Provide the (x, y) coordinate of the cell's center where the given text is located.  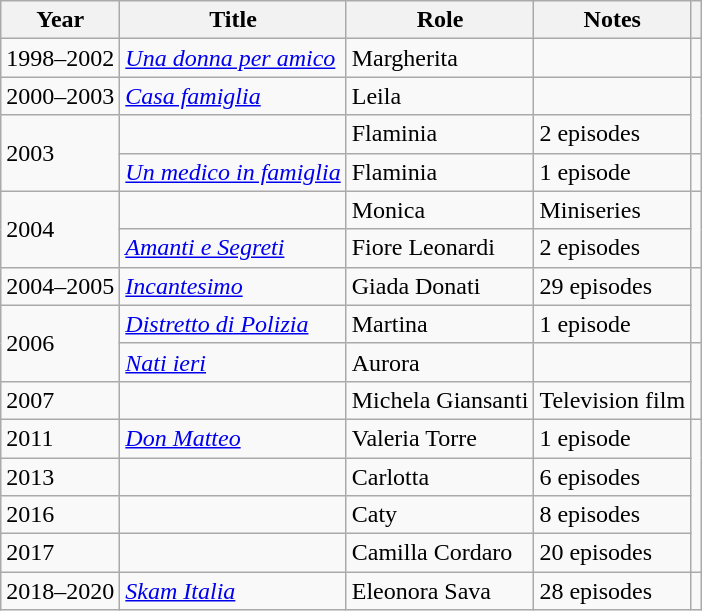
Skam Italia (233, 591)
Camilla Cordaro (440, 553)
Nati ieri (233, 362)
2003 (60, 153)
2013 (60, 477)
Amanti e Segreti (233, 248)
Title (233, 20)
Aurora (440, 362)
Monica (440, 210)
Michela Giansanti (440, 400)
2000–2003 (60, 96)
Valeria Torre (440, 438)
2004–2005 (60, 286)
2004 (60, 229)
Casa famiglia (233, 96)
Year (60, 20)
2018–2020 (60, 591)
2011 (60, 438)
Distretto di Polizia (233, 324)
Miniseries (612, 210)
Martina (440, 324)
Un medico in famiglia (233, 172)
2017 (60, 553)
29 episodes (612, 286)
Giada Donati (440, 286)
2007 (60, 400)
Carlotta (440, 477)
2006 (60, 343)
Caty (440, 515)
Notes (612, 20)
8 episodes (612, 515)
28 episodes (612, 591)
1998–2002 (60, 58)
6 episodes (612, 477)
Fiore Leonardi (440, 248)
Una donna per amico (233, 58)
Incantesimo (233, 286)
2016 (60, 515)
Leila (440, 96)
20 episodes (612, 553)
Television film (612, 400)
Margherita (440, 58)
Eleonora Sava (440, 591)
Role (440, 20)
Don Matteo (233, 438)
